Extract the (X, Y) coordinate from the center of the cell holding the provided text.  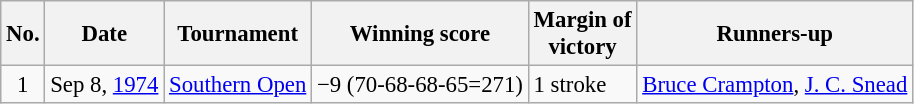
−9 (70-68-68-65=271) (420, 85)
No. (23, 34)
Winning score (420, 34)
1 (23, 85)
Sep 8, 1974 (104, 85)
1 stroke (582, 85)
Runners-up (775, 34)
Margin ofvictory (582, 34)
Tournament (238, 34)
Bruce Crampton, J. C. Snead (775, 85)
Southern Open (238, 85)
Date (104, 34)
